Return the (x, y) coordinate for the center point of the cell that contains the specified text.  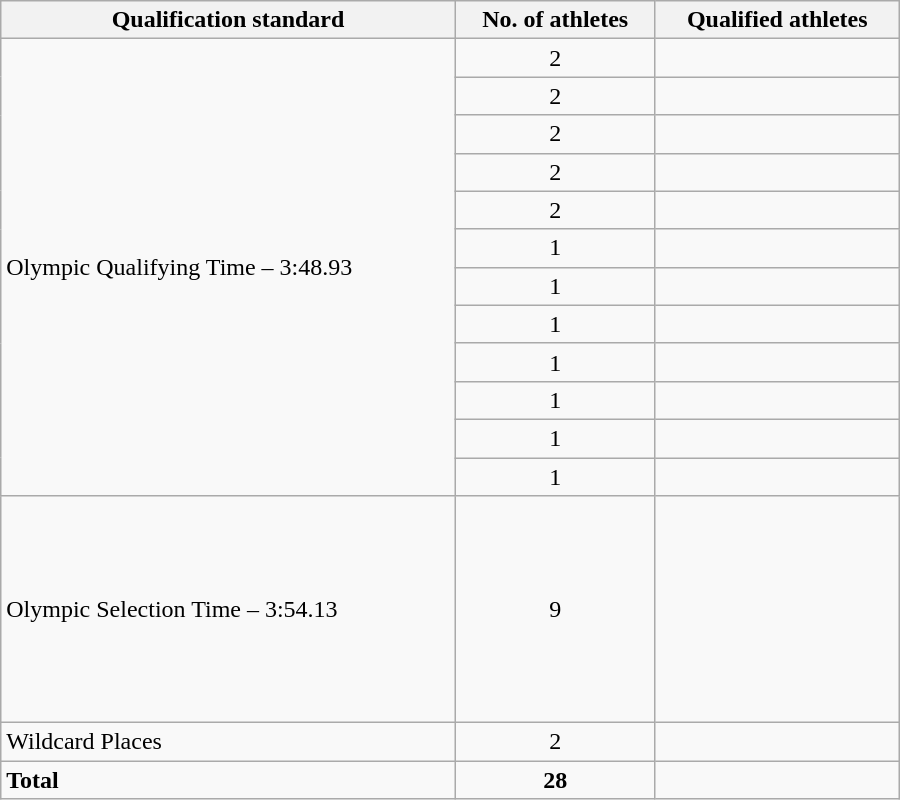
Olympic Qualifying Time – 3:48.93 (228, 268)
Total (228, 780)
Olympic Selection Time – 3:54.13 (228, 610)
Wildcard Places (228, 742)
Qualification standard (228, 20)
28 (555, 780)
No. of athletes (555, 20)
9 (555, 610)
Qualified athletes (777, 20)
